From the cell containing the given text, extract its center point as (x, y) coordinate. 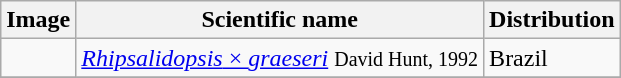
Rhipsalidopsis × graeseri David Hunt, 1992 (280, 58)
Brazil (552, 58)
Distribution (552, 20)
Image (38, 20)
Scientific name (280, 20)
